Identify which cell holds the provided text, then report its [x, y] central coordinate. 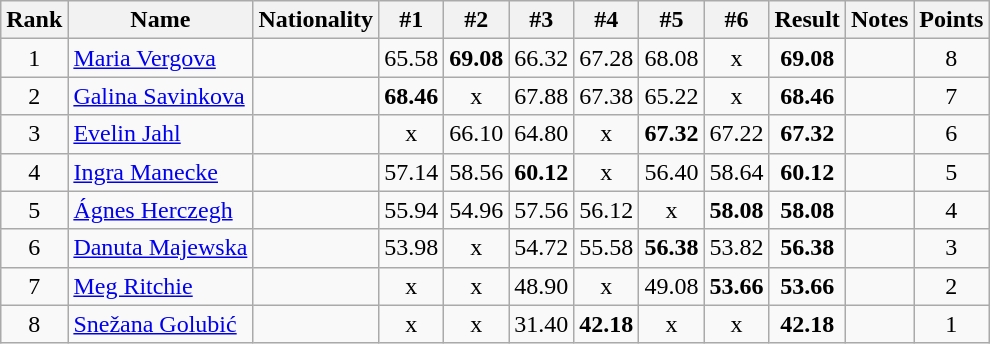
48.90 [542, 286]
54.96 [476, 210]
49.08 [672, 286]
Ingra Manecke [160, 172]
57.56 [542, 210]
56.12 [606, 210]
Nationality [316, 20]
55.58 [606, 248]
Maria Vergova [160, 58]
Galina Savinkova [160, 96]
53.82 [736, 248]
#6 [736, 20]
Ágnes Herczegh [160, 210]
54.72 [542, 248]
57.14 [412, 172]
Notes [879, 20]
Points [952, 20]
67.28 [606, 58]
65.58 [412, 58]
68.08 [672, 58]
55.94 [412, 210]
Snežana Golubić [160, 324]
Name [160, 20]
67.88 [542, 96]
#3 [542, 20]
#2 [476, 20]
Evelin Jahl [160, 134]
#4 [606, 20]
#5 [672, 20]
66.10 [476, 134]
Result [807, 20]
67.38 [606, 96]
31.40 [542, 324]
53.98 [412, 248]
64.80 [542, 134]
58.56 [476, 172]
Rank [34, 20]
66.32 [542, 58]
Danuta Majewska [160, 248]
67.22 [736, 134]
Meg Ritchie [160, 286]
58.64 [736, 172]
65.22 [672, 96]
#1 [412, 20]
56.40 [672, 172]
